For the text-containing cell, return its midpoint in [X, Y] coordinate format. 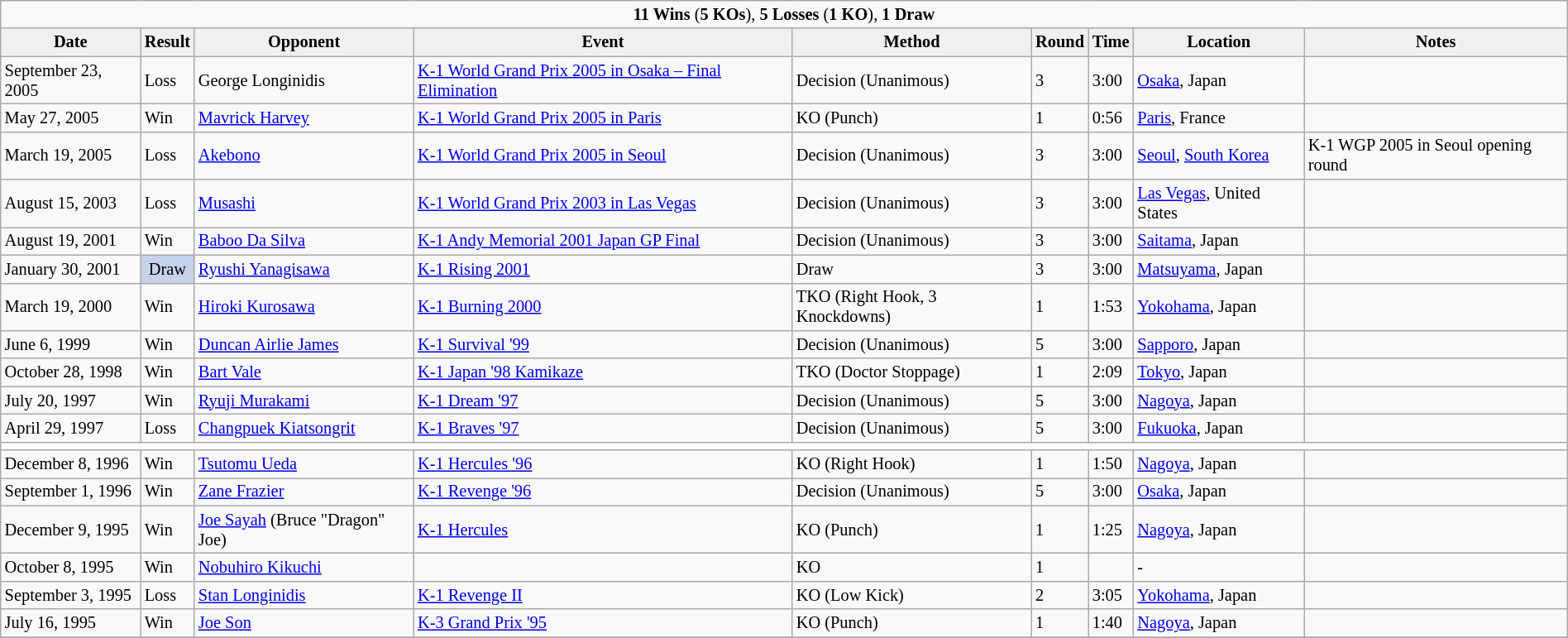
Time [1111, 42]
K-1 WGP 2005 in Seoul opening round [1436, 156]
May 27, 2005 [71, 118]
Baboo Da Silva [304, 242]
K-1 Survival '99 [603, 345]
Joe Sayah (Bruce "Dragon" Joe) [304, 530]
Location [1218, 42]
K-1 Revenge '96 [603, 492]
Ryuji Murakami [304, 401]
K-1 World Grand Prix 2005 in Osaka – Final Elimination [603, 80]
1:53 [1111, 307]
Tsutomu Ueda [304, 464]
K-1 Hercules [603, 530]
1:50 [1111, 464]
Date [71, 42]
KO (Low Kick) [911, 596]
Duncan Airlie James [304, 345]
Saitama, Japan [1218, 242]
July 20, 1997 [71, 401]
Bart Vale [304, 372]
August 19, 2001 [71, 242]
K-1 World Grand Prix 2003 in Las Vegas [603, 204]
Sapporo, Japan [1218, 345]
April 29, 1997 [71, 429]
KO (Right Hook) [911, 464]
K-1 Hercules '96 [603, 464]
Round [1060, 42]
K-1 World Grand Prix 2005 in Paris [603, 118]
K-1 Japan '98 Kamikaze [603, 372]
June 6, 1999 [71, 345]
Opponent [304, 42]
Ryushi Yanagisawa [304, 269]
December 8, 1996 [71, 464]
Seoul, South Korea [1218, 156]
September 23, 2005 [71, 80]
Mavrick Harvey [304, 118]
Changpuek Kiatsongrit [304, 429]
Matsuyama, Japan [1218, 269]
TKO (Doctor Stoppage) [911, 372]
0:56 [1111, 118]
Zane Frazier [304, 492]
Nobuhiro Kikuchi [304, 568]
March 19, 2000 [71, 307]
December 9, 1995 [71, 530]
K-1 World Grand Prix 2005 in Seoul [603, 156]
August 15, 2003 [71, 204]
Musashi [304, 204]
K-1 Braves '97 [603, 429]
October 28, 1998 [71, 372]
March 19, 2005 [71, 156]
Method [911, 42]
3:05 [1111, 596]
Stan Longinidis [304, 596]
September 3, 1995 [71, 596]
K-3 Grand Prix '95 [603, 623]
Akebono [304, 156]
1:25 [1111, 530]
July 16, 1995 [71, 623]
2 [1060, 596]
January 30, 2001 [71, 269]
Joe Son [304, 623]
Fukuoka, Japan [1218, 429]
KO [911, 568]
K-1 Andy Memorial 2001 Japan GP Final [603, 242]
1:40 [1111, 623]
TKO (Right Hook, 3 Knockdowns) [911, 307]
2:09 [1111, 372]
- [1218, 568]
Hiroki Kurosawa [304, 307]
Paris, France [1218, 118]
Notes [1436, 42]
September 1, 1996 [71, 492]
Las Vegas, United States [1218, 204]
Result [167, 42]
Tokyo, Japan [1218, 372]
11 Wins (5 KOs), 5 Losses (1 KO), 1 Draw [784, 15]
George Longinidis [304, 80]
October 8, 1995 [71, 568]
K-1 Burning 2000 [603, 307]
K-1 Dream '97 [603, 401]
Event [603, 42]
K-1 Rising 2001 [603, 269]
K-1 Revenge II [603, 596]
